Extract the [x, y] coordinate from the center of the cell holding the provided text.  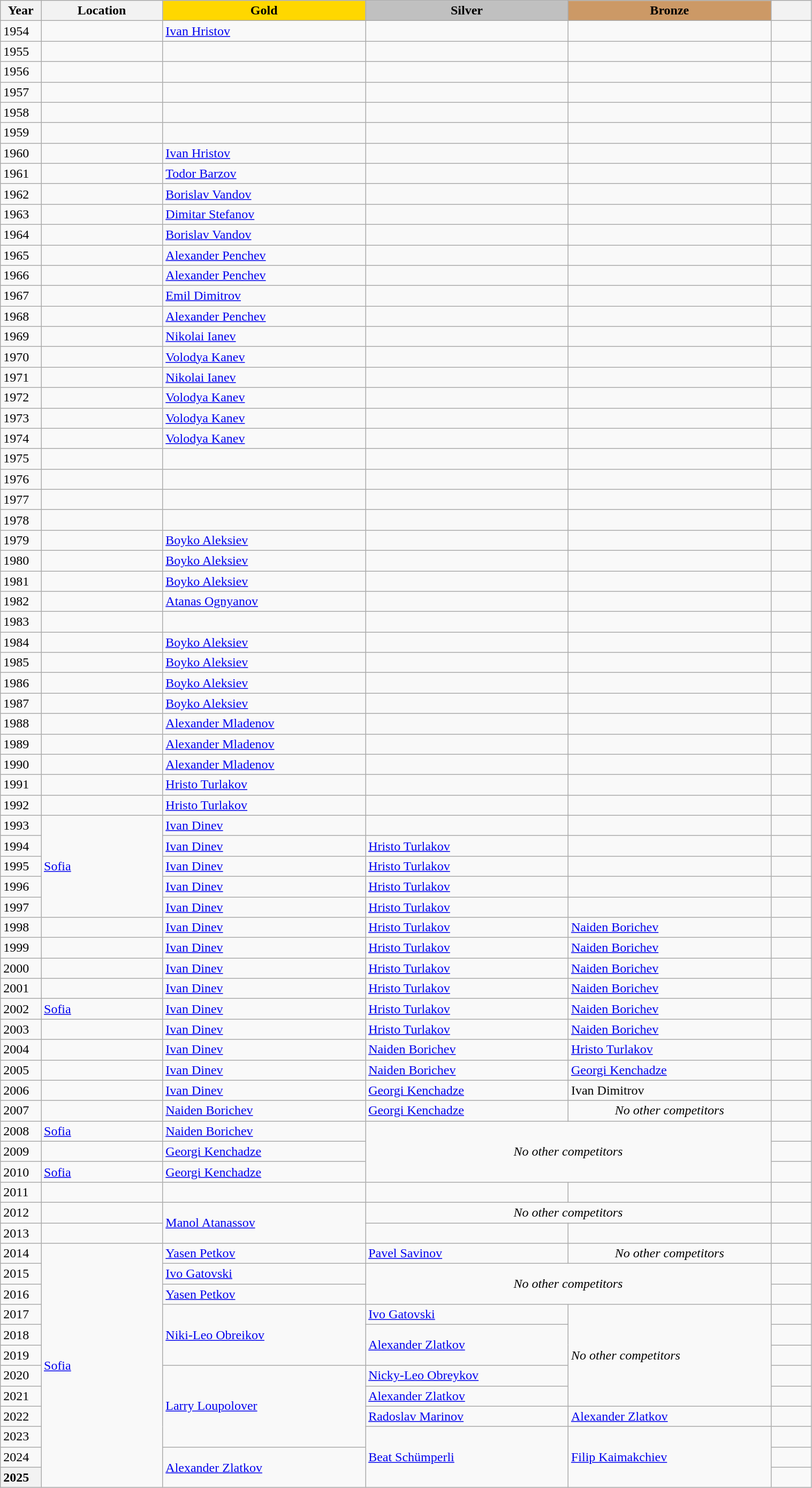
2025 [21, 1477]
2015 [21, 1274]
1977 [21, 499]
1959 [21, 133]
2023 [21, 1437]
2000 [21, 968]
2014 [21, 1254]
1990 [21, 764]
Filip Kaimakchiev [669, 1457]
1981 [21, 581]
1983 [21, 622]
1972 [21, 398]
1961 [21, 173]
1962 [21, 194]
2020 [21, 1376]
Beat Schümperli [467, 1457]
Nicky-Leo Obreykov [467, 1376]
1963 [21, 214]
Ivan Dimitrov [669, 1090]
1965 [21, 255]
2012 [21, 1212]
Silver [467, 11]
1969 [21, 337]
1991 [21, 785]
1974 [21, 438]
2010 [21, 1172]
1978 [21, 520]
1956 [21, 72]
Emil Dimitrov [264, 296]
Larry Loupolover [264, 1406]
1986 [21, 683]
1994 [21, 846]
Bronze [669, 11]
1960 [21, 153]
1976 [21, 479]
1973 [21, 418]
2019 [21, 1355]
2022 [21, 1416]
2011 [21, 1192]
1957 [21, 92]
2013 [21, 1233]
1985 [21, 663]
1996 [21, 886]
1970 [21, 357]
2018 [21, 1335]
1998 [21, 928]
1995 [21, 866]
Atanas Ognyanov [264, 602]
Manol Atanassov [264, 1223]
Todor Barzov [264, 173]
Niki-Leo Obreikov [264, 1335]
1987 [21, 703]
1979 [21, 540]
2005 [21, 1070]
1955 [21, 51]
Dimitar Stefanov [264, 214]
1964 [21, 234]
2021 [21, 1396]
2001 [21, 989]
1971 [21, 377]
1999 [21, 948]
1993 [21, 825]
2008 [21, 1131]
Pavel Savinov [467, 1254]
2006 [21, 1090]
2003 [21, 1029]
1954 [21, 31]
1988 [21, 724]
1980 [21, 560]
2004 [21, 1050]
2007 [21, 1111]
1968 [21, 316]
Gold [264, 11]
2016 [21, 1294]
1975 [21, 459]
1966 [21, 276]
Year [21, 11]
1992 [21, 805]
Radoslav Marinov [467, 1416]
1967 [21, 296]
1997 [21, 907]
2024 [21, 1457]
1958 [21, 112]
2009 [21, 1151]
1989 [21, 744]
2017 [21, 1315]
2002 [21, 1009]
Location [102, 11]
1984 [21, 642]
1982 [21, 602]
